Scan for the cell matching the given text and deliver its [X, Y] coordinate at center. 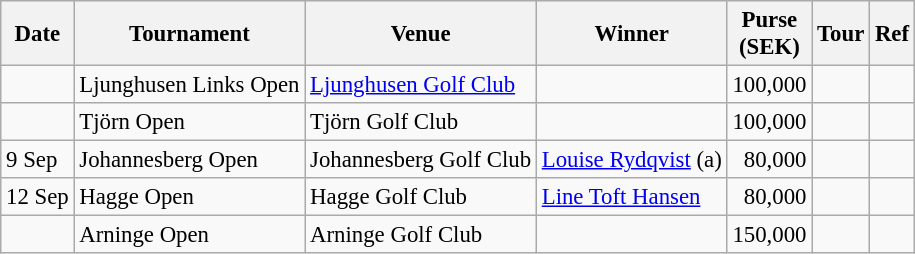
Ljunghusen Links Open [190, 85]
Hagge Open [190, 197]
Winner [632, 34]
Tour [841, 34]
Venue [421, 34]
Date [38, 34]
Tournament [190, 34]
Ljunghusen Golf Club [421, 85]
9 Sep [38, 160]
Purse(SEK) [770, 34]
Tjörn Golf Club [421, 122]
Tjörn Open [190, 122]
Ref [892, 34]
Johannesberg Open [190, 160]
Johannesberg Golf Club [421, 160]
Louise Rydqvist (a) [632, 160]
Line Toft Hansen [632, 197]
Hagge Golf Club [421, 197]
Arninge Open [190, 235]
150,000 [770, 235]
12 Sep [38, 197]
Arninge Golf Club [421, 235]
